Output the (x, y) coordinate of the center of the cell containing the given text.  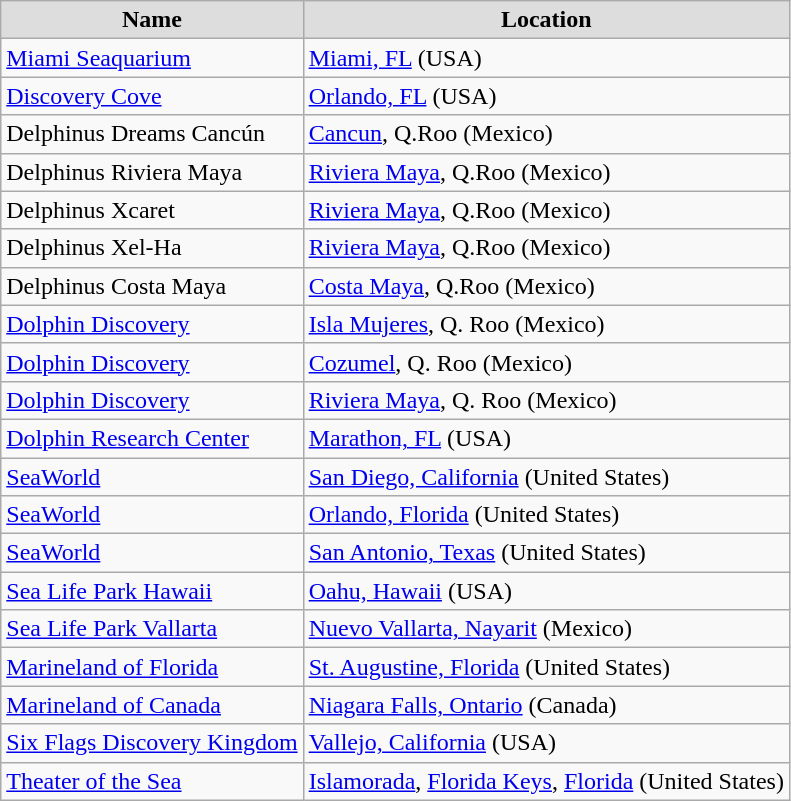
Nuevo Vallarta, Nayarit (Mexico) (546, 629)
Name (152, 20)
Oahu, Hawaii (USA) (546, 591)
Dolphin Research Center (152, 438)
Costa Maya, Q.Roo (Mexico) (546, 286)
Marineland of Canada (152, 705)
Delphinus Xcaret (152, 210)
Sea Life Park Vallarta (152, 629)
Isla Mujeres, Q. Roo (Mexico) (546, 324)
Orlando, FL (USA) (546, 96)
Riviera Maya, Q. Roo (Mexico) (546, 400)
Cozumel, Q. Roo (Mexico) (546, 362)
Discovery Cove (152, 96)
Vallejo, California (USA) (546, 743)
Miami, FL (USA) (546, 58)
Miami Seaquarium (152, 58)
Theater of the Sea (152, 781)
Islamorada, Florida Keys, Florida (United States) (546, 781)
Delphinus Riviera Maya (152, 172)
Location (546, 20)
Cancun, Q.Roo (Mexico) (546, 134)
Orlando, Florida (United States) (546, 515)
Delphinus Costa Maya (152, 286)
Marathon, FL (USA) (546, 438)
Marineland of Florida (152, 667)
Sea Life Park Hawaii (152, 591)
Six Flags Discovery Kingdom (152, 743)
Delphinus Xel-Ha (152, 248)
San Antonio, Texas (United States) (546, 553)
Delphinus Dreams Cancún (152, 134)
San Diego, California (United States) (546, 477)
Niagara Falls, Ontario (Canada) (546, 705)
St. Augustine, Florida (United States) (546, 667)
